Provide the (x, y) coordinate of the cell's center where the given text is located.  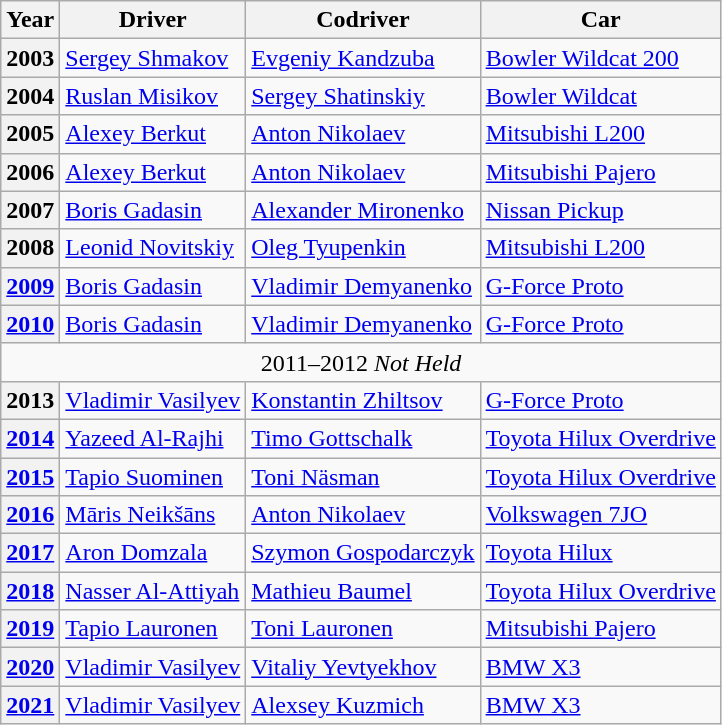
Ruslan Misikov (153, 96)
Sergey Shmakov (153, 58)
Toyota Hilux (600, 553)
Yazeed Al-Rajhi (153, 438)
Oleg Tyupenkin (363, 248)
Leonid Novitskiy (153, 248)
2020 (30, 667)
Sergey Shatinskiy (363, 96)
2003 (30, 58)
2005 (30, 134)
2021 (30, 705)
2004 (30, 96)
2013 (30, 400)
Vitaliy Yevtyekhov (363, 667)
Alexsey Kuzmich (363, 705)
Codriver (363, 20)
Konstantin Zhiltsov (363, 400)
2017 (30, 553)
Nissan Pickup (600, 210)
Tapio Lauronen (153, 629)
2015 (30, 477)
Year (30, 20)
2006 (30, 172)
Bowler Wildcat (600, 96)
Tapio Suominen (153, 477)
2019 (30, 629)
Māris Neikšāns (153, 515)
2009 (30, 286)
2018 (30, 591)
2007 (30, 210)
2016 (30, 515)
Aron Domzala (153, 553)
Evgeniy Kandzuba (363, 58)
Toni Lauronen (363, 629)
Volkswagen 7JO (600, 515)
Alexander Mironenko (363, 210)
Car (600, 20)
2010 (30, 324)
Nasser Al-Attiyah (153, 591)
Mathieu Baumel (363, 591)
Toni Näsman (363, 477)
Bowler Wildcat 200 (600, 58)
2008 (30, 248)
Timo Gottschalk (363, 438)
2014 (30, 438)
Driver (153, 20)
Szymon Gospodarczyk (363, 553)
2011–2012 Not Held (362, 362)
